Return the (x, y) coordinate for the center point of the cell that contains the specified text.  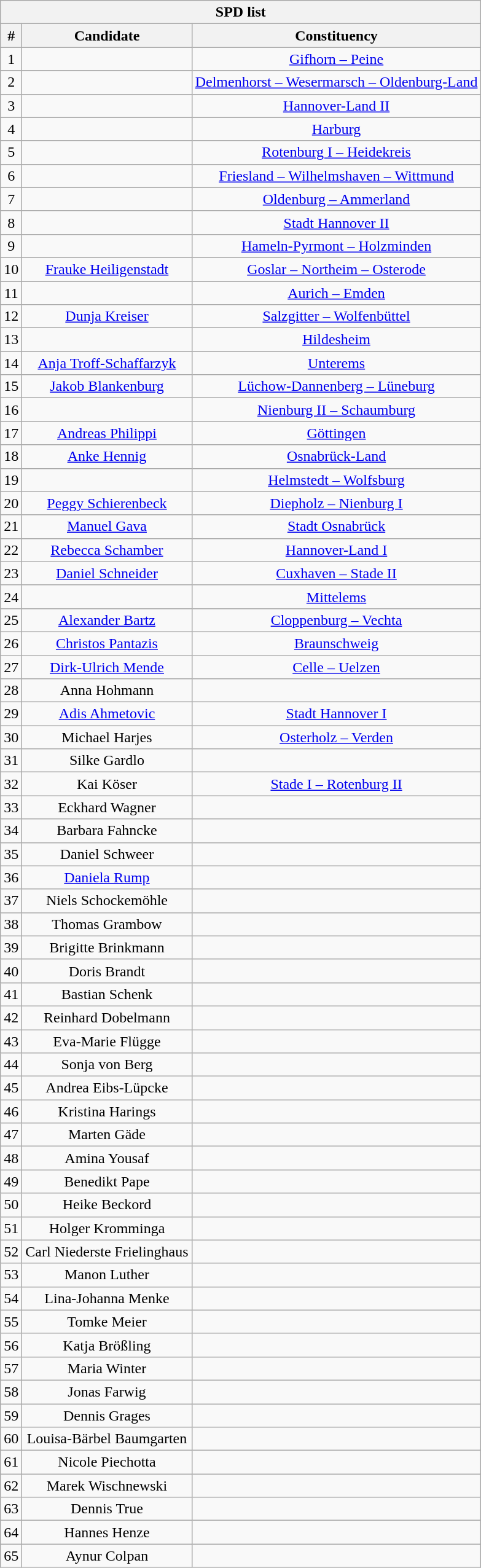
59 (11, 1415)
Eckhard Wagner (107, 807)
27 (11, 667)
7 (11, 199)
15 (11, 386)
Mittelems (337, 597)
Peggy Schierenbeck (107, 503)
Amina Yousaf (107, 1158)
Brigitte Brinkmann (107, 947)
61 (11, 1462)
Maria Winter (107, 1368)
Daniel Schweer (107, 854)
Osnabrück-Land (337, 457)
SPD list (241, 12)
Anja Troff-Schaffarzyk (107, 363)
17 (11, 433)
Marek Wischnewski (107, 1486)
Dunja Kreiser (107, 316)
19 (11, 480)
Adis Ahmetovic (107, 714)
53 (11, 1275)
Dennis Grages (107, 1415)
Niels Schockemöhle (107, 901)
Oldenburg – Ammerland (337, 199)
Doris Brandt (107, 971)
Thomas Grambow (107, 924)
Barbara Fahncke (107, 831)
46 (11, 1111)
Lina-Johanna Menke (107, 1298)
Aynur Colpan (107, 1556)
16 (11, 410)
Nienburg II – Schaumburg (337, 410)
48 (11, 1158)
54 (11, 1298)
9 (11, 246)
Bastian Schenk (107, 994)
43 (11, 1041)
Frauke Heiligenstadt (107, 269)
1 (11, 59)
Constituency (337, 36)
55 (11, 1322)
Carl Niederste Frielinghaus (107, 1252)
63 (11, 1509)
22 (11, 550)
Hildesheim (337, 340)
11 (11, 293)
Jakob Blankenburg (107, 386)
57 (11, 1368)
39 (11, 947)
Kai Köser (107, 784)
36 (11, 877)
Hannover-Land I (337, 550)
38 (11, 924)
Holger Kromminga (107, 1228)
10 (11, 269)
Benedikt Pape (107, 1182)
12 (11, 316)
Candidate (107, 36)
Diepholz – Nienburg I (337, 503)
14 (11, 363)
Michael Harjes (107, 737)
51 (11, 1228)
Stadt Osnabrück (337, 527)
Stade I – Rotenburg II (337, 784)
Alexander Bartz (107, 620)
65 (11, 1556)
Stadt Hannover I (337, 714)
Reinhard Dobelmann (107, 1017)
8 (11, 222)
50 (11, 1205)
56 (11, 1345)
Rebecca Schamber (107, 550)
Friesland – Wilhelmshaven – Wittmund (337, 176)
32 (11, 784)
44 (11, 1065)
2 (11, 82)
Gifhorn – Peine (337, 59)
Nicole Piechotta (107, 1462)
Salzgitter – Wolfenbüttel (337, 316)
25 (11, 620)
Delmenhorst – Wesermarsch – Oldenburg-Land (337, 82)
60 (11, 1439)
33 (11, 807)
Braunschweig (337, 643)
Silke Gardlo (107, 761)
Lüchow-Dannenberg – Lüneburg (337, 386)
Helmstedt – Wolfsburg (337, 480)
Marten Gäde (107, 1135)
Anna Hohmann (107, 691)
52 (11, 1252)
26 (11, 643)
Andreas Philippi (107, 433)
5 (11, 152)
4 (11, 129)
Celle – Uelzen (337, 667)
# (11, 36)
Unterems (337, 363)
45 (11, 1088)
Harburg (337, 129)
Eva-Marie Flügge (107, 1041)
Louisa-Bärbel Baumgarten (107, 1439)
31 (11, 761)
Dennis True (107, 1509)
Aurich – Emden (337, 293)
35 (11, 854)
34 (11, 831)
Andrea Eibs-Lüpcke (107, 1088)
Heike Beckord (107, 1205)
Kristina Harings (107, 1111)
Sonja von Berg (107, 1065)
58 (11, 1392)
3 (11, 106)
24 (11, 597)
41 (11, 994)
42 (11, 1017)
Anke Hennig (107, 457)
Jonas Farwig (107, 1392)
Hameln-Pyrmont – Holzminden (337, 246)
Hannes Henze (107, 1532)
29 (11, 714)
28 (11, 691)
49 (11, 1182)
Manon Luther (107, 1275)
6 (11, 176)
Stadt Hannover II (337, 222)
Osterholz – Verden (337, 737)
Cuxhaven – Stade II (337, 573)
Dirk-Ulrich Mende (107, 667)
Hannover-Land II (337, 106)
18 (11, 457)
62 (11, 1486)
40 (11, 971)
23 (11, 573)
13 (11, 340)
Goslar – Northeim – Osterode (337, 269)
Cloppenburg – Vechta (337, 620)
47 (11, 1135)
Tomke Meier (107, 1322)
30 (11, 737)
Daniela Rump (107, 877)
64 (11, 1532)
Göttingen (337, 433)
Katja Brößling (107, 1345)
20 (11, 503)
Daniel Schneider (107, 573)
37 (11, 901)
Manuel Gava (107, 527)
21 (11, 527)
Christos Pantazis (107, 643)
Rotenburg I – Heidekreis (337, 152)
